Return the (x, y) coordinate for the center point of the cell that contains the specified text.  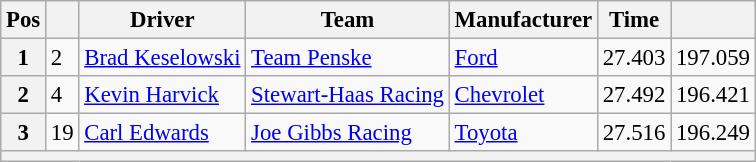
1 (24, 58)
27.516 (634, 133)
19 (62, 133)
27.492 (634, 95)
3 (24, 133)
Time (634, 20)
Carl Edwards (162, 133)
197.059 (714, 58)
Toyota (523, 133)
Team Penske (348, 58)
Driver (162, 20)
196.421 (714, 95)
Chevrolet (523, 95)
Kevin Harvick (162, 95)
Manufacturer (523, 20)
4 (62, 95)
Joe Gibbs Racing (348, 133)
Team (348, 20)
Brad Keselowski (162, 58)
Stewart-Haas Racing (348, 95)
27.403 (634, 58)
Ford (523, 58)
196.249 (714, 133)
Pos (24, 20)
